Scan for the cell matching the given text and deliver its [x, y] coordinate at center. 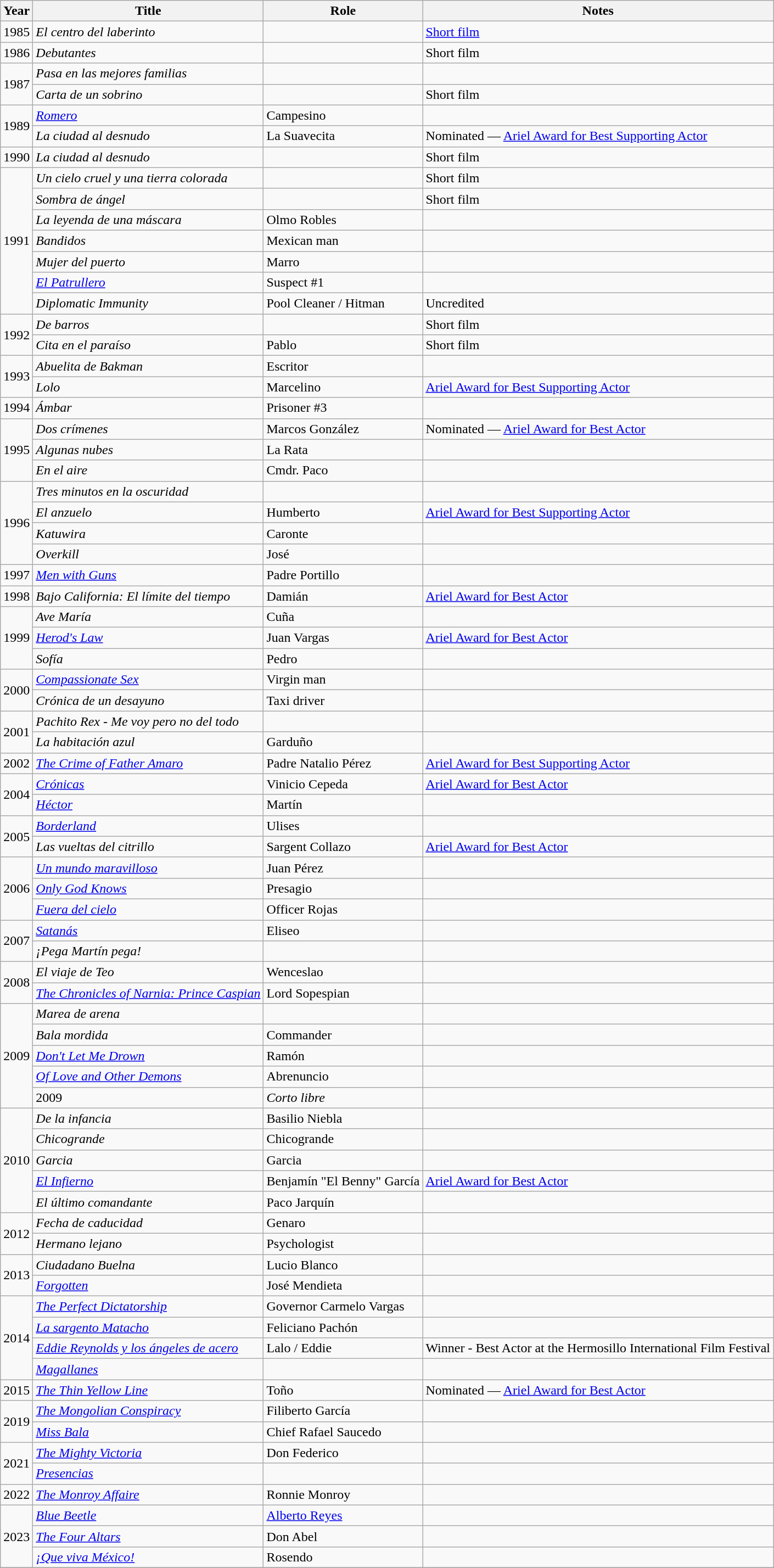
Un mundo maravilloso [148, 867]
1998 [16, 596]
1997 [16, 575]
Ave María [148, 617]
Lucio Blanco [343, 1264]
Escritor [343, 366]
Rosendo [343, 1557]
El anzuelo [148, 512]
Overkill [148, 554]
Crónicas [148, 784]
The Monroy Affaire [148, 1494]
Ramón [343, 1056]
Bandidos [148, 240]
Compassionate Sex [148, 680]
1985 [16, 32]
Pool Cleaner / Hitman [343, 304]
2014 [16, 1338]
Marcos González [343, 429]
Hermano lejano [148, 1244]
2007 [16, 941]
The Crime of Father Amaro [148, 763]
Fecha de caducidad [148, 1223]
2008 [16, 983]
Presencias [148, 1474]
1995 [16, 450]
Presagio [343, 888]
Humberto [343, 512]
1994 [16, 408]
Filiberto García [343, 1411]
Eliseo [343, 931]
Bala mordida [148, 1035]
Marcelino [343, 387]
Paco Jarquín [343, 1202]
2019 [16, 1421]
Year [16, 11]
Héctor [148, 805]
Damián [343, 596]
The Chronicles of Narnia: Prince Caspian [148, 993]
Katuwira [148, 533]
2023 [16, 1536]
Sombra de ángel [148, 199]
El centro del laberinto [148, 32]
Sargent Collazo [343, 847]
Feliciano Pachón [343, 1328]
Satanás [148, 931]
Role [343, 11]
Debutantes [148, 53]
2022 [16, 1494]
El Patrullero [148, 283]
1992 [16, 335]
Lord Sopespian [343, 993]
1996 [16, 523]
1987 [16, 84]
De barros [148, 324]
Padre Portillo [343, 575]
La sargento Matacho [148, 1328]
Suspect #1 [343, 283]
Fuera del cielo [148, 909]
2006 [16, 888]
Wenceslao [343, 972]
Herod's Law [148, 638]
La Rata [343, 450]
The Perfect Dictatorship [148, 1307]
El último comandante [148, 1202]
The Mongolian Conspiracy [148, 1411]
Sofía [148, 659]
Forgotten [148, 1286]
The Mighty Victoria [148, 1453]
Garduño [343, 742]
Magallanes [148, 1369]
Corto libre [343, 1097]
Las vueltas del citrillo [148, 847]
Abrenuncio [343, 1077]
Borderland [148, 826]
Crónica de un desayuno [148, 701]
Romero [148, 115]
Diplomatic Immunity [148, 304]
Don Abel [343, 1536]
Governor Carmelo Vargas [343, 1307]
Blue Beetle [148, 1515]
2012 [16, 1233]
Ronnie Monroy [343, 1494]
El Infierno [148, 1181]
Title [148, 11]
2010 [16, 1160]
1991 [16, 240]
Cita en el paraíso [148, 345]
Juan Vargas [343, 638]
Ulises [343, 826]
¡Que viva México! [148, 1557]
The Four Altars [148, 1536]
2005 [16, 836]
Tres minutos en la oscuridad [148, 491]
2021 [16, 1463]
Officer Rojas [343, 909]
Alberto Reyes [343, 1515]
¡Pega Martín pega! [148, 951]
Of Love and Other Demons [148, 1077]
Men with Guns [148, 575]
Mujer del puerto [148, 262]
José Mendieta [343, 1286]
Marea de arena [148, 1014]
La leyenda de una máscara [148, 220]
Don't Let Me Drown [148, 1056]
De la infancia [148, 1118]
Don Federico [343, 1453]
2000 [16, 690]
Algunas nubes [148, 450]
Olmo Robles [343, 220]
1986 [16, 53]
Cuña [343, 617]
Benjamín "El Benny" García [343, 1181]
Lolo [148, 387]
1990 [16, 157]
2015 [16, 1390]
The Thin Yellow Line [148, 1390]
2004 [16, 794]
Eddie Reynolds y los ángeles de acero [148, 1348]
Ámbar [148, 408]
Chief Rafael Saucedo [343, 1432]
Genaro [343, 1223]
Commander [343, 1035]
Vinicio Cepeda [343, 784]
Carta de un sobrino [148, 94]
La habitación azul [148, 742]
Psychologist [343, 1244]
Lalo / Eddie [343, 1348]
Juan Pérez [343, 867]
Pablo [343, 345]
Marro [343, 262]
Mexican man [343, 240]
Dos crímenes [148, 429]
Cmdr. Paco [343, 471]
1993 [16, 377]
Winner - Best Actor at the Hermosillo International Film Festival [598, 1348]
Ciudadano Buelna [148, 1264]
Prisoner #3 [343, 408]
Taxi driver [343, 701]
El viaje de Teo [148, 972]
José [343, 554]
Virgin man [343, 680]
Campesino [343, 115]
2002 [16, 763]
Pachito Rex - Me voy pero no del todo [148, 721]
1989 [16, 126]
Pedro [343, 659]
Toño [343, 1390]
La Suavecita [343, 136]
2013 [16, 1275]
En el aire [148, 471]
Padre Natalio Pérez [343, 763]
Notes [598, 11]
Nominated — Ariel Award for Best Supporting Actor [598, 136]
Abuelita de Bakman [148, 366]
1999 [16, 638]
Un cielo cruel y una tierra colorada [148, 178]
Martín [343, 805]
Basilio Niebla [343, 1118]
Bajo California: El límite del tiempo [148, 596]
Miss Bala [148, 1432]
Uncredited [598, 304]
Pasa en las mejores familias [148, 74]
Only God Knows [148, 888]
Caronte [343, 533]
2001 [16, 732]
